Search for the cell housing the specified text and yield its [x, y] center coordinate. 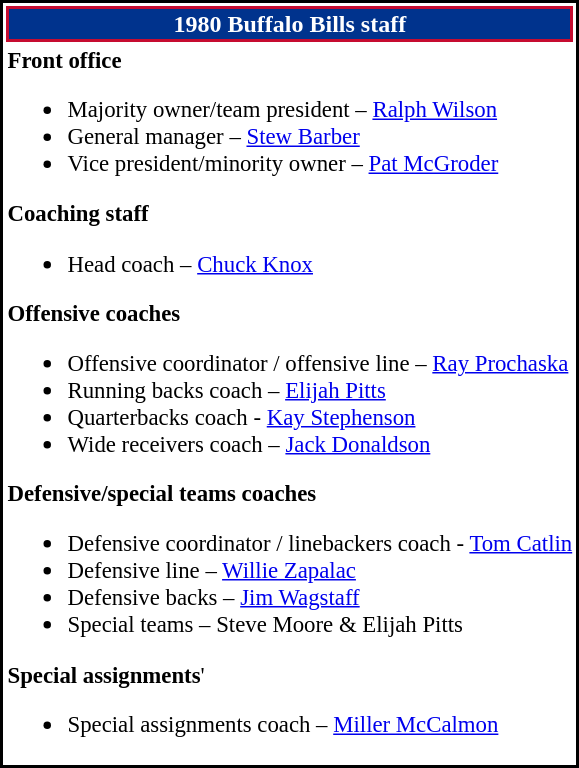
1980 Buffalo Bills staff [290, 24]
